Provide the [x, y] coordinate of the cell's center where the given text is located.  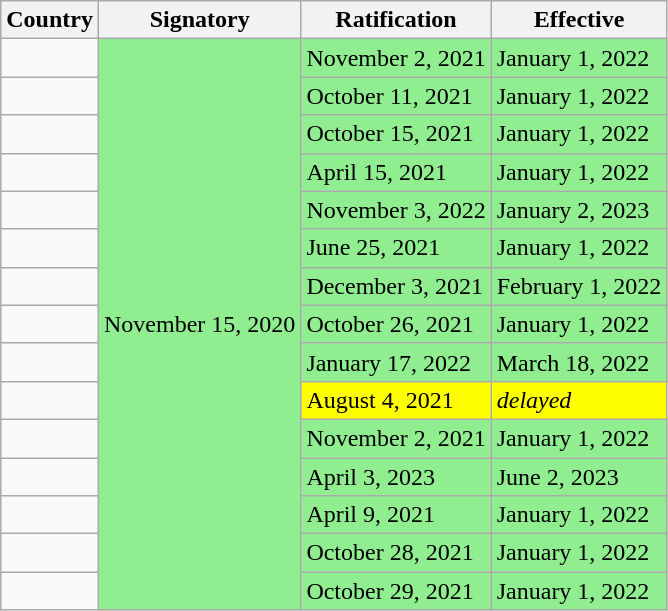
June 2, 2023 [579, 477]
October 28, 2021 [396, 553]
January 2, 2023 [579, 210]
Signatory [199, 20]
delayed [579, 400]
December 3, 2021 [396, 286]
March 18, 2022 [579, 362]
October 11, 2021 [396, 96]
Country [50, 20]
August 4, 2021 [396, 400]
November 3, 2022 [396, 210]
Effective [579, 20]
October 26, 2021 [396, 324]
April 3, 2023 [396, 477]
February 1, 2022 [579, 286]
October 29, 2021 [396, 591]
April 15, 2021 [396, 172]
October 15, 2021 [396, 134]
November 15, 2020 [199, 324]
April 9, 2021 [396, 515]
Ratification [396, 20]
June 25, 2021 [396, 248]
January 17, 2022 [396, 362]
